For the text-containing cell, return its midpoint in [X, Y] coordinate format. 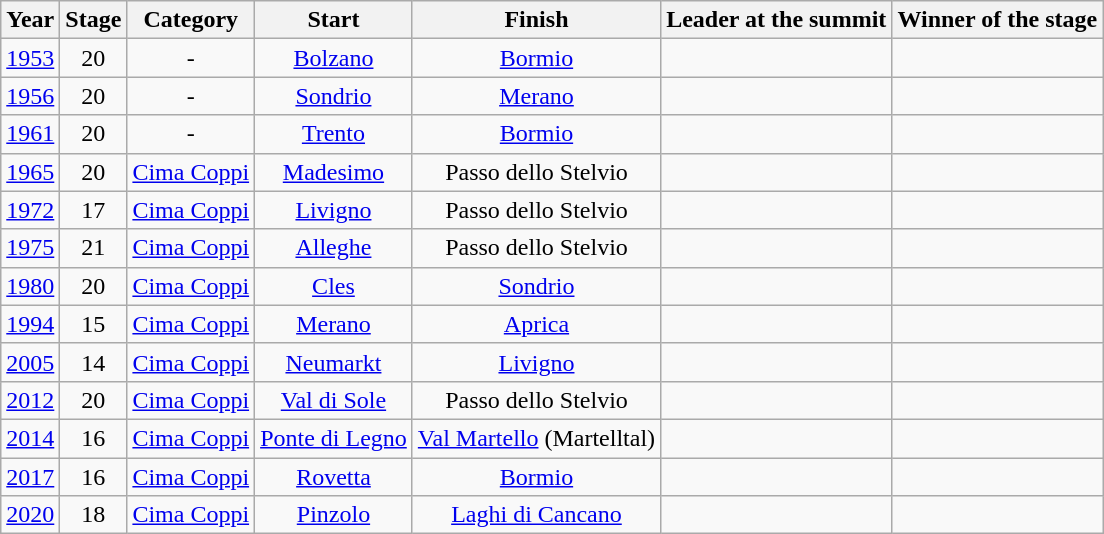
2017 [30, 477]
17 [94, 210]
Alleghe [334, 248]
Cles [334, 286]
1965 [30, 172]
Trento [334, 134]
1961 [30, 134]
1980 [30, 286]
1953 [30, 58]
1994 [30, 324]
Bolzano [334, 58]
14 [94, 362]
Leader at the summit [776, 20]
Start [334, 20]
Val Martello (Martelltal) [536, 438]
Category [191, 20]
18 [94, 515]
2012 [30, 400]
Rovetta [334, 477]
2014 [30, 438]
1972 [30, 210]
1975 [30, 248]
Stage [94, 20]
Ponte di Legno [334, 438]
15 [94, 324]
Aprica [536, 324]
Pinzolo [334, 515]
21 [94, 248]
1956 [30, 96]
Winner of the stage [998, 20]
Neumarkt [334, 362]
2005 [30, 362]
Madesimo [334, 172]
Val di Sole [334, 400]
Year [30, 20]
2020 [30, 515]
Finish [536, 20]
Laghi di Cancano [536, 515]
